Detect which cell encompasses the target text, then output its (x, y) center coordinate. 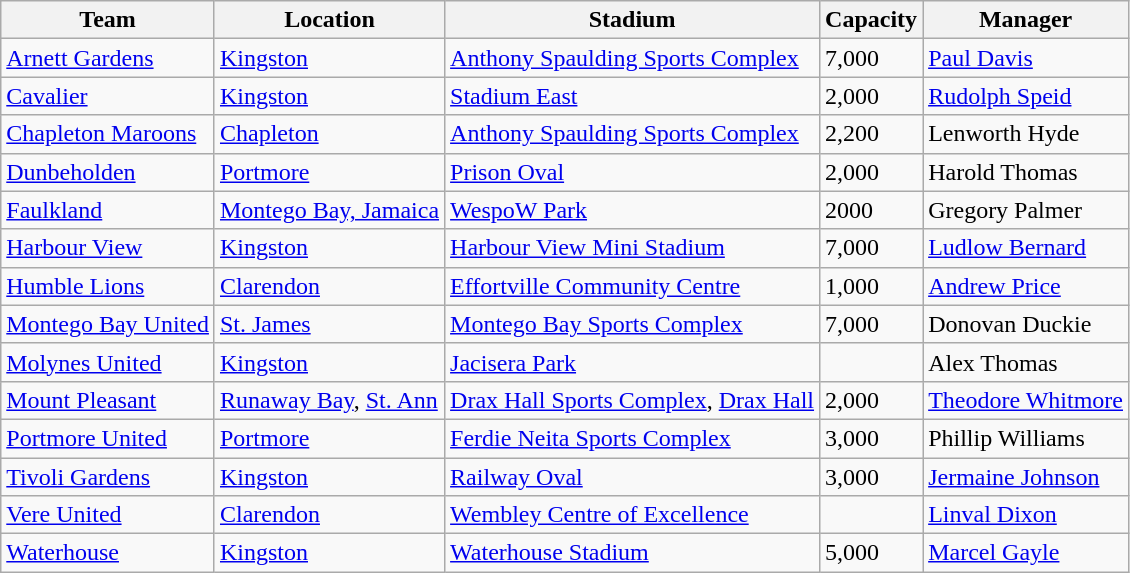
Paul Davis (1026, 58)
Phillip Williams (1026, 438)
Vere United (108, 515)
Humble Lions (108, 286)
Montego Bay United (108, 324)
Team (108, 20)
Molynes United (108, 362)
Lenworth Hyde (1026, 134)
Rudolph Speid (1026, 96)
Andrew Price (1026, 286)
Harbour View Mini Stadium (632, 248)
Prison Oval (632, 172)
5,000 (872, 553)
Ludlow Bernard (1026, 248)
Capacity (872, 20)
Portmore United (108, 438)
Dunbeholden (108, 172)
Drax Hall Sports Complex, Drax Hall (632, 400)
Effortville Community Centre (632, 286)
Manager (1026, 20)
St. James (329, 324)
Chapleton (329, 134)
Ferdie Neita Sports Complex (632, 438)
Tivoli Gardens (108, 477)
Harbour View (108, 248)
Cavalier (108, 96)
Jermaine Johnson (1026, 477)
Arnett Gardens (108, 58)
1,000 (872, 286)
2000 (872, 210)
2,200 (872, 134)
Runaway Bay, St. Ann (329, 400)
Mount Pleasant (108, 400)
Stadium East (632, 96)
Montego Bay Sports Complex (632, 324)
Waterhouse (108, 553)
Marcel Gayle (1026, 553)
Montego Bay, Jamaica (329, 210)
Location (329, 20)
Linval Dixon (1026, 515)
Harold Thomas (1026, 172)
Stadium (632, 20)
Jacisera Park (632, 362)
Gregory Palmer (1026, 210)
Faulkland (108, 210)
Donovan Duckie (1026, 324)
Waterhouse Stadium (632, 553)
Alex Thomas (1026, 362)
Chapleton Maroons (108, 134)
Wembley Centre of Excellence (632, 515)
WespoW Park (632, 210)
Theodore Whitmore (1026, 400)
Railway Oval (632, 477)
